Capture the cell that displays the provided text and extract its [X, Y] central coordinate. 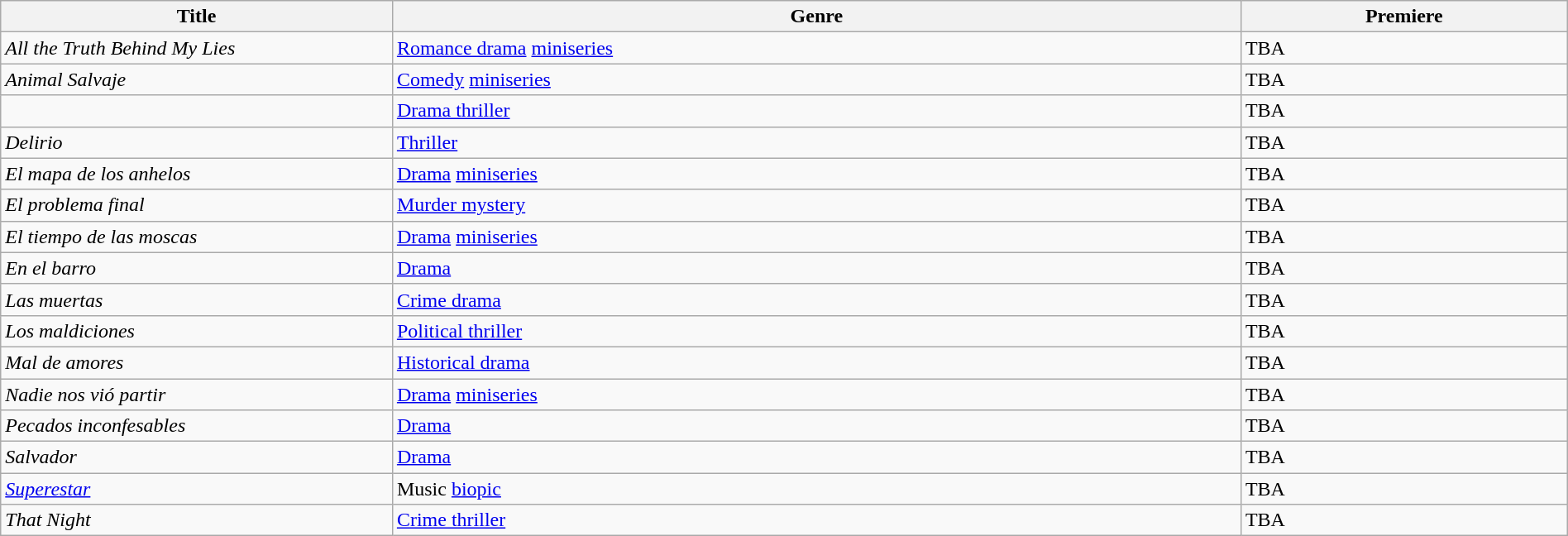
Political thriller [816, 331]
Premiere [1404, 17]
Crime drama [816, 299]
Los maldiciones [197, 331]
Genre [816, 17]
All the Truth Behind My Lies [197, 48]
Murder mystery [816, 205]
Salvador [197, 457]
Music biopic [816, 489]
Mal de amores [197, 362]
En el barro [197, 268]
El problema final [197, 205]
Drama thriller [816, 111]
Comedy miniseries [816, 79]
Delirio [197, 142]
Crime thriller [816, 520]
Las muertas [197, 299]
Thriller [816, 142]
Nadie nos vió partir [197, 395]
El mapa de los anhelos [197, 174]
Pecados inconfesables [197, 426]
Historical drama [816, 362]
That Night [197, 520]
Superestar [197, 489]
Romance drama miniseries [816, 48]
El tiempo de las moscas [197, 237]
Title [197, 17]
Animal Salvaje [197, 79]
